Scan for the cell matching the given text and deliver its (X, Y) coordinate at center. 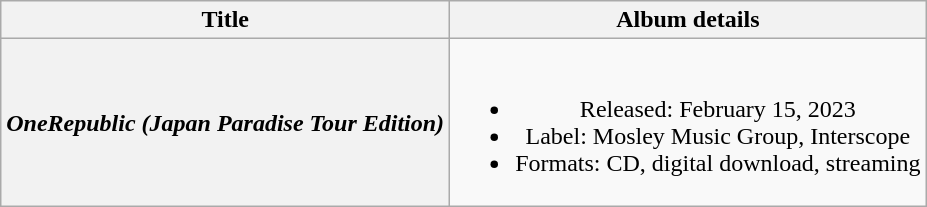
Title (226, 20)
OneRepublic (Japan Paradise Tour Edition) (226, 122)
Album details (688, 20)
Released: February 15, 2023Label: Mosley Music Group, InterscopeFormats: CD, digital download, streaming (688, 122)
